Search for the cell housing the specified text and yield its [x, y] center coordinate. 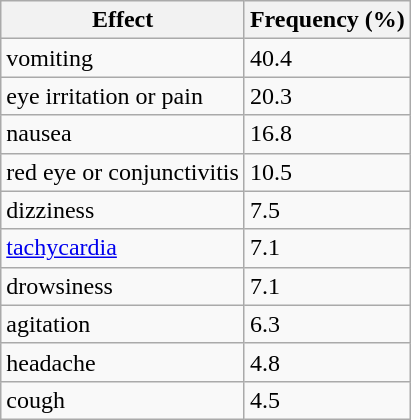
agitation [123, 324]
dizziness [123, 210]
16.8 [327, 134]
nausea [123, 134]
headache [123, 362]
10.5 [327, 172]
Effect [123, 20]
7.5 [327, 210]
4.5 [327, 400]
vomiting [123, 58]
red eye or conjunctivitis [123, 172]
20.3 [327, 96]
tachycardia [123, 248]
4.8 [327, 362]
cough [123, 400]
6.3 [327, 324]
Frequency (%) [327, 20]
drowsiness [123, 286]
eye irritation or pain [123, 96]
40.4 [327, 58]
